For the text-containing cell, return its midpoint in [x, y] coordinate format. 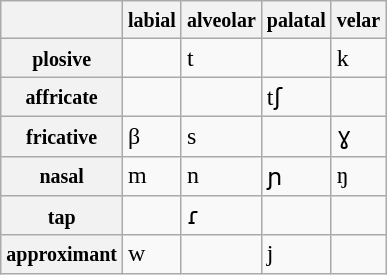
β [152, 136]
nasal [62, 176]
tʃ [296, 97]
tap [62, 216]
fricative [62, 136]
ɲ [296, 176]
approximant [62, 254]
ɾ [221, 216]
k [358, 58]
palatal [296, 20]
m [152, 176]
velar [358, 20]
ɣ [358, 136]
affricate [62, 97]
plosive [62, 58]
alveolar [221, 20]
ŋ [358, 176]
labial [152, 20]
n [221, 176]
j [296, 254]
w [152, 254]
t [221, 58]
s [221, 136]
